Extract the [x, y] coordinate from the center of the cell holding the provided text.  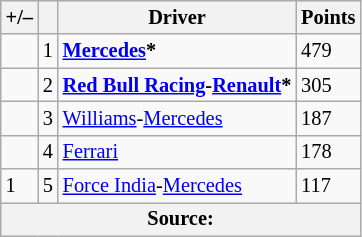
Force India-Mercedes [178, 186]
Williams-Mercedes [178, 118]
3 [48, 118]
4 [48, 152]
Red Bull Racing-Renault* [178, 85]
Mercedes* [178, 51]
Points [328, 17]
178 [328, 152]
305 [328, 85]
Driver [178, 17]
Ferrari [178, 152]
2 [48, 85]
5 [48, 186]
+/– [20, 17]
187 [328, 118]
Source: [181, 219]
117 [328, 186]
479 [328, 51]
